Detect which cell encompasses the target text, then output its [x, y] center coordinate. 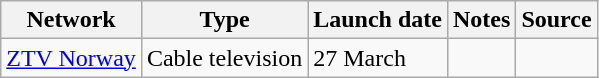
Notes [481, 20]
ZTV Norway [72, 58]
27 March [378, 58]
Cable television [224, 58]
Launch date [378, 20]
Network [72, 20]
Type [224, 20]
Source [556, 20]
